Capture the cell that displays the provided text and extract its (X, Y) central coordinate. 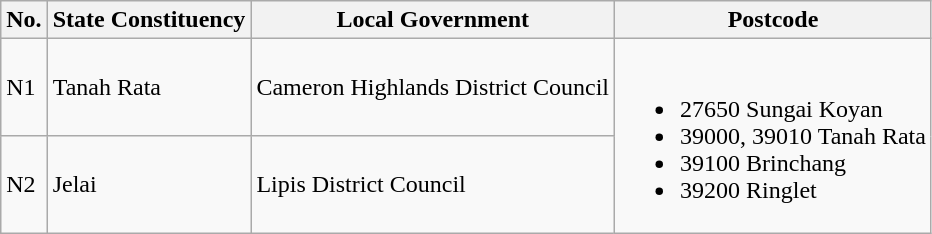
Tanah Rata (149, 88)
Postcode (774, 20)
27650 Sungai Koyan39000, 39010 Tanah Rata39100 Brinchang39200 Ringlet (774, 136)
N2 (24, 184)
No. (24, 20)
Jelai (149, 184)
State Constituency (149, 20)
Cameron Highlands District Council (433, 88)
Local Government (433, 20)
N1 (24, 88)
Lipis District Council (433, 184)
